Return the (X, Y) coordinate for the center point of the cell that contains the specified text.  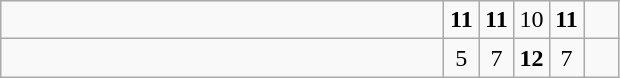
12 (532, 58)
5 (462, 58)
10 (532, 20)
